Search for the cell housing the specified text and yield its (x, y) center coordinate. 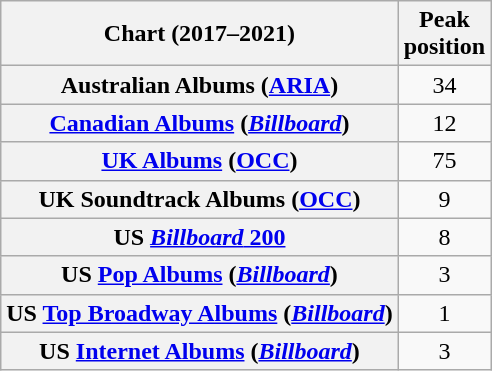
Australian Albums (ARIA) (200, 85)
US Internet Albums (Billboard) (200, 351)
US Pop Albums (Billboard) (200, 275)
12 (444, 123)
Chart (2017–2021) (200, 34)
9 (444, 199)
US Top Broadway Albums (Billboard) (200, 313)
34 (444, 85)
Canadian Albums (Billboard) (200, 123)
UK Albums (OCC) (200, 161)
75 (444, 161)
8 (444, 237)
UK Soundtrack Albums (OCC) (200, 199)
Peakposition (444, 34)
1 (444, 313)
US Billboard 200 (200, 237)
